Search for the cell housing the specified text and yield its (x, y) center coordinate. 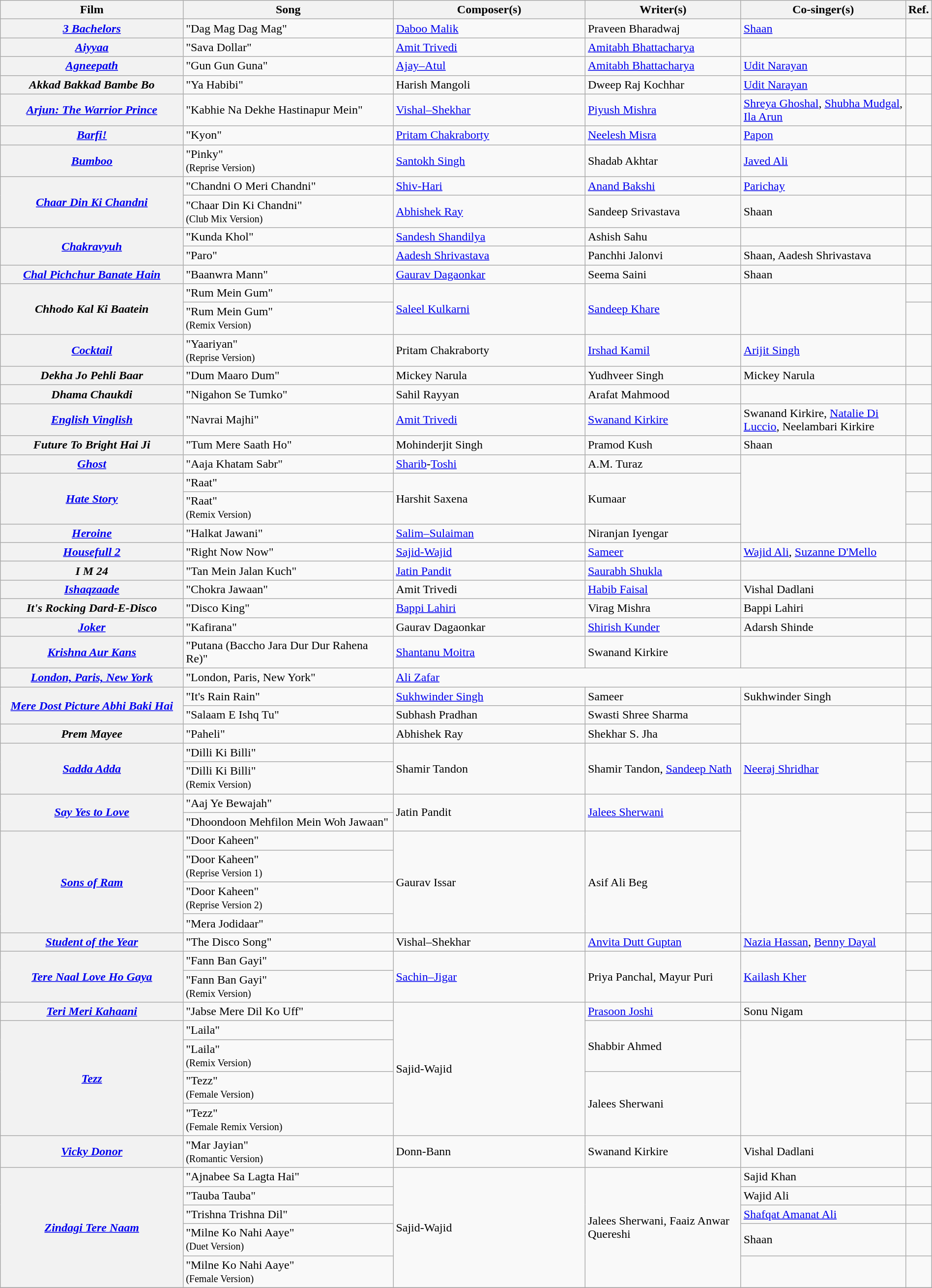
Swasti Shree Sharma (663, 715)
Swanand Kirkire, Natalie Di Luccio, Neelambari Kirkire (823, 420)
Neeraj Shridhar (823, 768)
Agneepath (92, 66)
"Kyon" (288, 135)
Shadab Akhtar (663, 160)
Habib Faisal (663, 589)
Ali Zafar (649, 678)
"Chaar Din Ki Chandni"(Club Mix Version) (288, 211)
"Laila"(Remix Version) (288, 1055)
"Pinky"(Reprise Version) (288, 160)
A.M. Turaz (663, 464)
"Tauba Tauba" (288, 1196)
Akkad Bakkad Bambe Bo (92, 85)
"The Disco Song" (288, 942)
Sandesh Shandilya (490, 237)
"Milne Ko Nahi Aaye"(Female Version) (288, 1272)
"Aaj Ye Bewajah" (288, 803)
"Sava Dollar" (288, 47)
Barfi! (92, 135)
"Halkat Jawani" (288, 533)
"Dum Maaro Dum" (288, 376)
Adarsh Shinde (823, 627)
"Kafirana" (288, 627)
Sons of Ram (92, 882)
Niranjan Iyengar (663, 533)
"Mar Jayian"(Romantic Version) (288, 1152)
Zindagi Tere Naam (92, 1228)
"Kabhie Na Dekhe Hastinapur Mein" (288, 110)
Tere Naal Love Ho Gaya (92, 977)
Kailash Kher (823, 977)
"Dilli Ki Billi"(Remix Version) (288, 778)
Pramod Kush (663, 445)
"Tezz"(Female Version) (288, 1088)
Shirish Kunder (663, 627)
"Jabse Mere Dil Ko Uff" (288, 1012)
Asif Ali Beg (663, 882)
"Navrai Majhi" (288, 420)
"Raat"(Remix Version) (288, 508)
"Kunda Khol" (288, 237)
Piyush Mishra (663, 110)
Dhama Chaukdi (92, 394)
Gaurav Issar (490, 882)
Neelesh Misra (663, 135)
Jalees Sherwani, Faaiz Anwar Quereshi (663, 1228)
Mere Dost Picture Abhi Baki Hai (92, 706)
"Trishna Trishna Dil" (288, 1214)
"Yaariyan"(Reprise Version) (288, 350)
Ghost (92, 464)
Shantanu Moitra (490, 652)
Kumaar (663, 499)
It's Rocking Dard-E-Disco (92, 608)
"Tezz"(Female Remix Version) (288, 1119)
Sandeep Srivastava (663, 211)
Javed Ali (823, 160)
Chhodo Kal Ki Baatein (92, 309)
"Dag Mag Dag Mag" (288, 29)
"Rum Mein Gum" (288, 293)
"Fann Ban Gayi" (288, 960)
Wajid Ali, Suzanne D'Mello (823, 552)
"Right Now Now" (288, 552)
Chal Pichchur Banate Hain (92, 274)
"Putana (Baccho Jara Dur Dur Rahena Re)" (288, 652)
Saurabh Shukla (663, 570)
Krishna Aur Kans (92, 652)
Hate Story (92, 499)
Dweep Raj Kochhar (663, 85)
"Disco King" (288, 608)
Aadesh Shrivastava (490, 255)
Chakravyuh (92, 246)
Harish Mangoli (490, 85)
"Tum Mere Saath Ho" (288, 445)
Anand Bakshi (663, 186)
Song (288, 10)
London, Paris, New York (92, 678)
"Paheli" (288, 734)
Vicky Donor (92, 1152)
"It's Rain Rain" (288, 696)
Donn-Bann (490, 1152)
Papon (823, 135)
Ref. (918, 10)
Praveen Bharadwaj (663, 29)
Saleel Kulkarni (490, 309)
Sonu Nigam (823, 1012)
Bumboo (92, 160)
Wajid Ali (823, 1196)
Shiv-Hari (490, 186)
Shreya Ghoshal, Shubha Mudgal, Ila Arun (823, 110)
Prasoon Joshi (663, 1012)
"Rum Mein Gum"(Remix Version) (288, 319)
"Fann Ban Gayi"(Remix Version) (288, 986)
Future To Bright Hai Ji (92, 445)
Ashish Sahu (663, 237)
Heroine (92, 533)
Cocktail (92, 350)
Mohinderjit Singh (490, 445)
"Chokra Jawaan" (288, 589)
Sharib-Toshi (490, 464)
Salim–Sulaiman (490, 533)
3 Bachelors (92, 29)
Student of the Year (92, 942)
Santokh Singh (490, 160)
Seema Saini (663, 274)
Dekha Jo Pehli Baar (92, 376)
Irshad Kamil (663, 350)
Yudhveer Singh (663, 376)
Priya Panchal, Mayur Puri (663, 977)
"Baanwra Mann" (288, 274)
Chaar Din Ki Chandni (92, 202)
Arafat Mahmood (663, 394)
"Door Kaheen"(Reprise Version 1) (288, 866)
Ishaqzaade (92, 589)
Shafqat Amanat Ali (823, 1214)
Prem Mayee (92, 734)
Shamir Tandon, Sandeep Nath (663, 768)
"Door Kaheen"(Reprise Version 2) (288, 898)
Sadda Adda (92, 768)
"Paro" (288, 255)
Nazia Hassan, Benny Dayal (823, 942)
Sandeep Khare (663, 309)
Arjun: The Warrior Prince (92, 110)
I M 24 (92, 570)
"Ajnabee Sa Lagta Hai" (288, 1177)
"Chandni O Meri Chandni" (288, 186)
Sajid Khan (823, 1177)
"Laila" (288, 1030)
Ajay–Atul (490, 66)
Writer(s) (663, 10)
Daboo Malik (490, 29)
Shabbir Ahmed (663, 1047)
Arijit Singh (823, 350)
Parichay (823, 186)
"Dhoondoon Mehfilon Mein Woh Jawaan" (288, 822)
Teri Meri Kahaani (92, 1012)
Tezz (92, 1078)
Joker (92, 627)
Subhash Pradhan (490, 715)
"Nigahon Se Tumko" (288, 394)
"Tan Mein Jalan Kuch" (288, 570)
Sahil Rayyan (490, 394)
Virag Mishra (663, 608)
Composer(s) (490, 10)
Anvita Dutt Guptan (663, 942)
"Raat" (288, 482)
Shamir Tandon (490, 768)
"Aaja Khatam Sabr" (288, 464)
"Ya Habibi" (288, 85)
Shaan, Aadesh Shrivastava (823, 255)
Housefull 2 (92, 552)
"Mera Jodidaar" (288, 923)
Harshit Saxena (490, 499)
Film (92, 10)
"London, Paris, New York" (288, 678)
English Vinglish (92, 420)
"Salaam E Ishq Tu" (288, 715)
Aiyyaa (92, 47)
"Door Kaheen" (288, 840)
"Dilli Ki Billi" (288, 752)
Shekhar S. Jha (663, 734)
"Gun Gun Guna" (288, 66)
Panchhi Jalonvi (663, 255)
Co-singer(s) (823, 10)
Sachin–Jigar (490, 977)
"Milne Ko Nahi Aaye"(Duet Version) (288, 1239)
Say Yes to Love (92, 812)
